Capture the cell that displays the provided text and extract its (x, y) central coordinate. 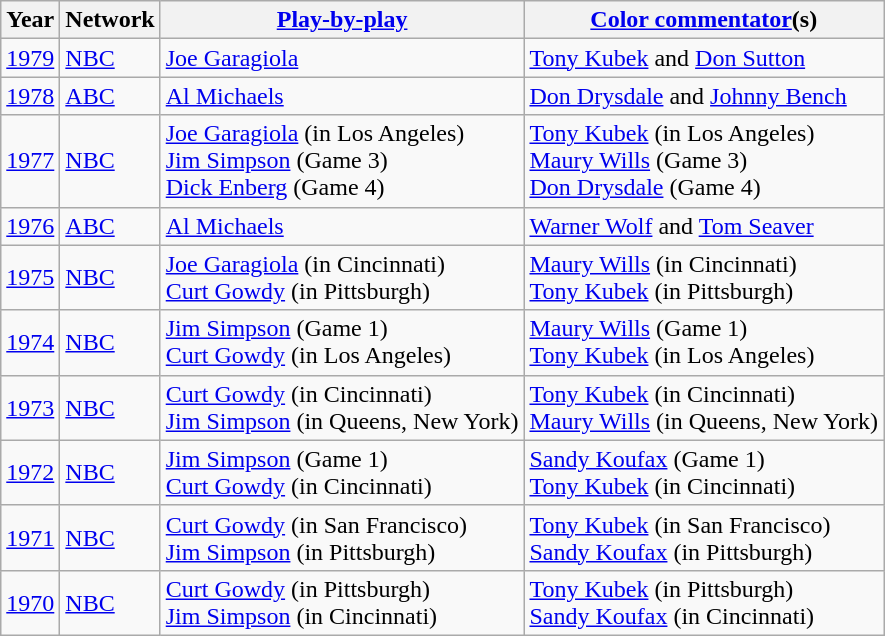
Network (110, 20)
Jim Simpson (Game 1)Curt Gowdy (in Los Angeles) (342, 342)
Tony Kubek (in San Francisco)Sandy Koufax (in Pittsburgh) (704, 538)
1970 (30, 602)
Curt Gowdy (in Pittsburgh)Jim Simpson (in Cincinnati) (342, 602)
Tony Kubek (in Pittsburgh)Sandy Koufax (in Cincinnati) (704, 602)
Joe Garagiola (in Cincinnati)Curt Gowdy (in Pittsburgh) (342, 278)
Jim Simpson (Game 1)Curt Gowdy (in Cincinnati) (342, 472)
Tony Kubek (in Los Angeles)Maury Wills (Game 3)Don Drysdale (Game 4) (704, 161)
Tony Kubek (in Cincinnati)Maury Wills (in Queens, New York) (704, 408)
Don Drysdale and Johnny Bench (704, 96)
1971 (30, 538)
Sandy Koufax (Game 1)Tony Kubek (in Cincinnati) (704, 472)
Play-by-play (342, 20)
Joe Garagiola (342, 58)
1978 (30, 96)
1979 (30, 58)
1976 (30, 226)
Color commentator(s) (704, 20)
1972 (30, 472)
1975 (30, 278)
Year (30, 20)
Curt Gowdy (in San Francisco)Jim Simpson (in Pittsburgh) (342, 538)
Warner Wolf and Tom Seaver (704, 226)
Maury Wills (Game 1)Tony Kubek (in Los Angeles) (704, 342)
1977 (30, 161)
Joe Garagiola (in Los Angeles)Jim Simpson (Game 3)Dick Enberg (Game 4) (342, 161)
1973 (30, 408)
Curt Gowdy (in Cincinnati)Jim Simpson (in Queens, New York) (342, 408)
Tony Kubek and Don Sutton (704, 58)
1974 (30, 342)
Maury Wills (in Cincinnati)Tony Kubek (in Pittsburgh) (704, 278)
